For the text-containing cell, return its midpoint in (X, Y) coordinate format. 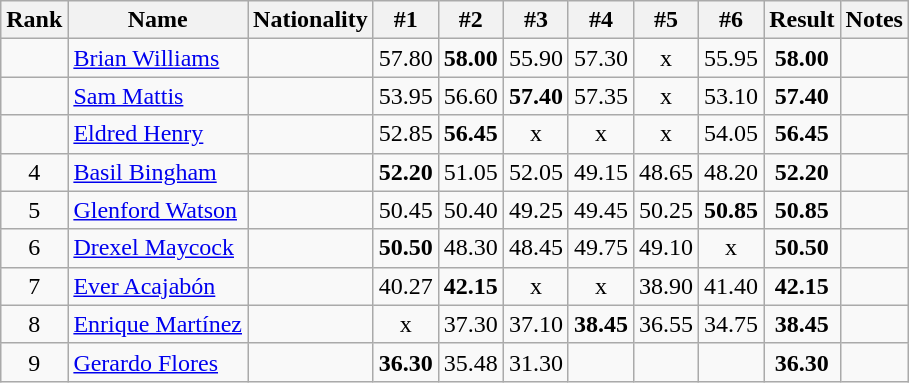
48.65 (666, 172)
37.10 (536, 324)
49.15 (600, 172)
49.10 (666, 248)
50.25 (666, 210)
50.40 (470, 210)
Glenford Watson (158, 210)
57.80 (406, 58)
Gerardo Flores (158, 362)
Ever Acajabón (158, 286)
51.05 (470, 172)
53.10 (732, 96)
9 (34, 362)
4 (34, 172)
49.25 (536, 210)
Enrique Martínez (158, 324)
#2 (470, 20)
Brian Williams (158, 58)
#3 (536, 20)
57.35 (600, 96)
#1 (406, 20)
52.05 (536, 172)
Notes (874, 20)
52.85 (406, 134)
Basil Bingham (158, 172)
34.75 (732, 324)
37.30 (470, 324)
49.75 (600, 248)
8 (34, 324)
31.30 (536, 362)
Nationality (311, 20)
#6 (732, 20)
6 (34, 248)
#4 (600, 20)
55.90 (536, 58)
Eldred Henry (158, 134)
48.20 (732, 172)
7 (34, 286)
54.05 (732, 134)
Sam Mattis (158, 96)
Rank (34, 20)
55.95 (732, 58)
57.30 (600, 58)
38.90 (666, 286)
50.45 (406, 210)
56.60 (470, 96)
41.40 (732, 286)
48.45 (536, 248)
Result (802, 20)
36.55 (666, 324)
49.45 (600, 210)
48.30 (470, 248)
40.27 (406, 286)
5 (34, 210)
35.48 (470, 362)
Drexel Maycock (158, 248)
53.95 (406, 96)
Name (158, 20)
#5 (666, 20)
